Return the (x, y) coordinate for the center point of the cell that contains the specified text.  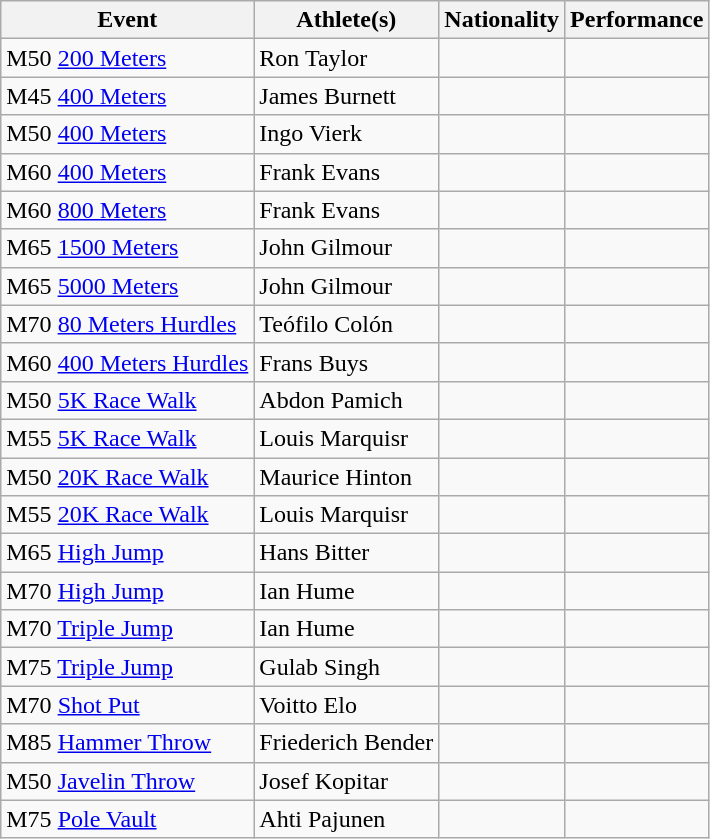
M50 400 Meters (128, 134)
M50 Javelin Throw (128, 781)
Frans Buys (346, 362)
M75 Pole Vault (128, 819)
M55 20K Race Walk (128, 515)
Hans Bitter (346, 553)
Teófilo Colón (346, 324)
Nationality (502, 20)
Voitto Elo (346, 705)
Maurice Hinton (346, 477)
M50 20K Race Walk (128, 477)
Abdon Pamich (346, 400)
Ingo Vierk (346, 134)
M50 5K Race Walk (128, 400)
M45 400 Meters (128, 96)
M60 800 Meters (128, 210)
M75 Triple Jump (128, 667)
M60 400 Meters Hurdles (128, 362)
M65 High Jump (128, 553)
Ron Taylor (346, 58)
M65 1500 Meters (128, 248)
Josef Kopitar (346, 781)
M70 Shot Put (128, 705)
Ahti Pajunen (346, 819)
Friederich Bender (346, 743)
Performance (637, 20)
Gulab Singh (346, 667)
M55 5K Race Walk (128, 438)
Athlete(s) (346, 20)
M70 Triple Jump (128, 629)
M70 High Jump (128, 591)
James Burnett (346, 96)
M60 400 Meters (128, 172)
Event (128, 20)
M70 80 Meters Hurdles (128, 324)
M50 200 Meters (128, 58)
M85 Hammer Throw (128, 743)
M65 5000 Meters (128, 286)
